Determine the (X, Y) coordinate at the center of the cell enclosing the given text.  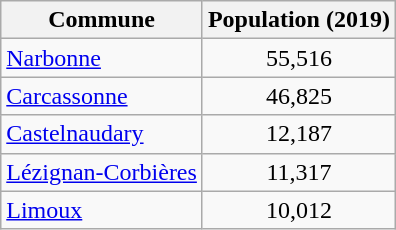
Lézignan-Corbières (102, 172)
12,187 (298, 134)
Limoux (102, 210)
10,012 (298, 210)
Carcassonne (102, 96)
Narbonne (102, 58)
46,825 (298, 96)
Castelnaudary (102, 134)
Population (2019) (298, 20)
11,317 (298, 172)
55,516 (298, 58)
Commune (102, 20)
